Extract the (X, Y) coordinate from the center of the cell holding the provided text.  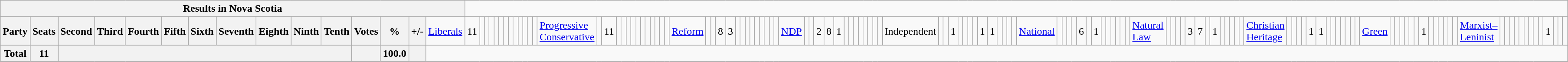
Green (1375, 31)
Fourth (143, 31)
Votes (366, 31)
Natural Law (1148, 31)
Results in Nova Scotia (232, 9)
Total (15, 53)
Sixth (202, 31)
Liberals (445, 31)
National (1037, 31)
Independent (910, 31)
Party (15, 31)
7 (1200, 31)
NDP (791, 31)
Tenth (337, 31)
% (395, 31)
+/- (417, 31)
Reform (687, 31)
Progressive Conservative (567, 31)
Seventh (236, 31)
Marxist–Leninist (1479, 31)
100.0 (395, 53)
Third (110, 31)
Second (76, 31)
Eighth (274, 31)
Fifth (175, 31)
Ninth (306, 31)
Seats (44, 31)
2 (819, 31)
Christian Heritage (1266, 31)
6 (1081, 31)
